Return the (X, Y) coordinate for the center point of the cell that contains the specified text.  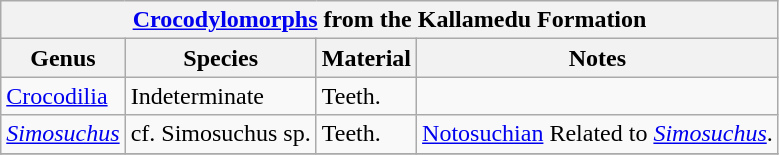
Species (220, 58)
Notes (598, 58)
Genus (63, 58)
Material (366, 58)
Indeterminate (220, 96)
Crocodylomorphs from the Kallamedu Formation (390, 20)
cf. Simosuchus sp. (220, 134)
Simosuchus (63, 134)
Notosuchian Related to Simosuchus. (598, 134)
Crocodilia (63, 96)
